Locate the cell with the specified text and output its (X, Y) center coordinate. 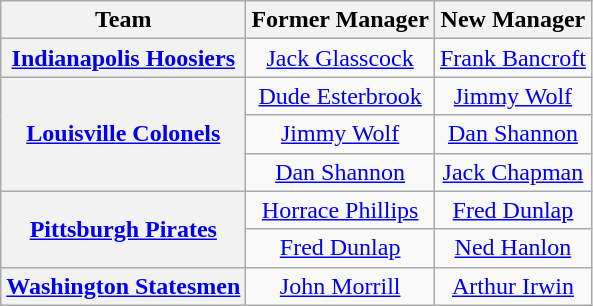
New Manager (512, 20)
Frank Bancroft (512, 58)
Team (124, 20)
Pittsburgh Pirates (124, 229)
Arthur Irwin (512, 286)
Louisville Colonels (124, 134)
John Morrill (340, 286)
Dude Esterbrook (340, 96)
Washington Statesmen (124, 286)
Indianapolis Hoosiers (124, 58)
Jack Glasscock (340, 58)
Horrace Phillips (340, 210)
Ned Hanlon (512, 248)
Former Manager (340, 20)
Jack Chapman (512, 172)
